Find where the given text appears and provide that cell's center as [x, y] coordinate. 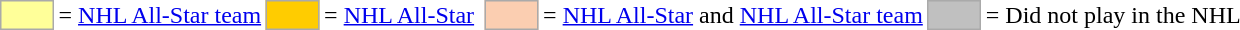
= NHL All-Star [400, 15]
= NHL All-Star team [160, 15]
= NHL All-Star and NHL All-Star team [734, 15]
